Locate the cell with the specified text and output its (x, y) center coordinate. 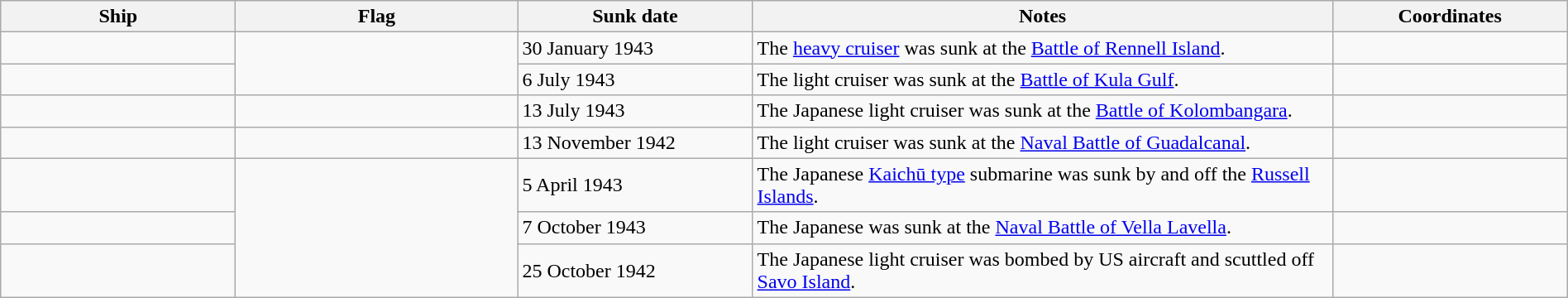
Sunk date (635, 17)
Flag (377, 17)
13 November 1942 (635, 142)
The Japanese was sunk at the Naval Battle of Vella Lavella. (1042, 228)
The light cruiser was sunk at the Naval Battle of Guadalcanal. (1042, 142)
7 October 1943 (635, 228)
30 January 1943 (635, 48)
25 October 1942 (635, 270)
The heavy cruiser was sunk at the Battle of Rennell Island. (1042, 48)
Ship (118, 17)
Coordinates (1450, 17)
13 July 1943 (635, 111)
The Japanese light cruiser was bombed by US aircraft and scuttled off Savo Island. (1042, 270)
The light cruiser was sunk at the Battle of Kula Gulf. (1042, 79)
The Japanese Kaichū type submarine was sunk by and off the Russell Islands. (1042, 185)
Notes (1042, 17)
6 July 1943 (635, 79)
The Japanese light cruiser was sunk at the Battle of Kolombangara. (1042, 111)
5 April 1943 (635, 185)
